Return [X, Y] of the center of cell containing provided text 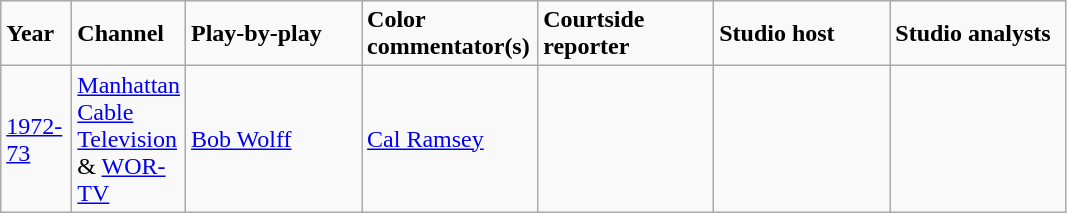
Manhattan Cable Television & WOR-TV [129, 139]
Color commentator(s) [450, 34]
1972-73 [36, 139]
Cal Ramsey [450, 139]
Studio host [802, 34]
Studio analysts [978, 34]
Channel [129, 34]
Courtside reporter [626, 34]
Year [36, 34]
Bob Wolff [274, 139]
Play-by-play [274, 34]
